Pinpoint the cell where the given text exists, returning its (X, Y) midpoint coordinate. 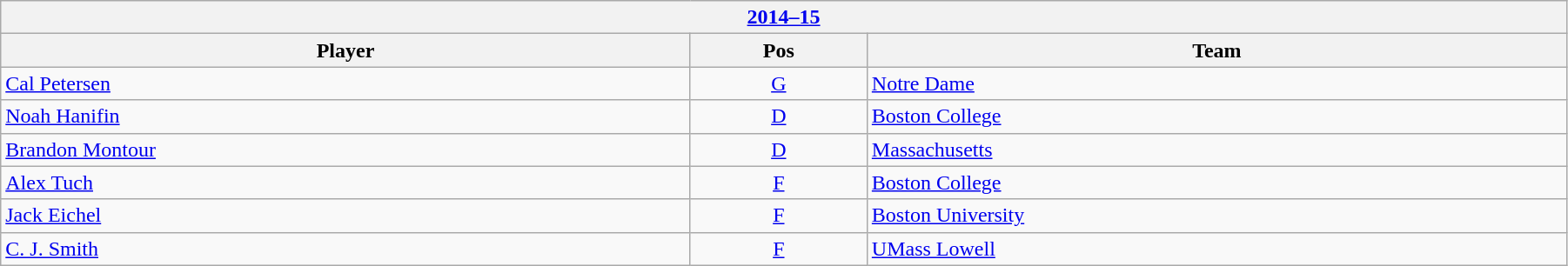
Noah Hanifin (346, 116)
Pos (778, 50)
Brandon Montour (346, 150)
G (778, 83)
Player (346, 50)
Jack Eichel (346, 216)
Boston University (1216, 216)
Alex Tuch (346, 183)
Team (1216, 50)
C. J. Smith (346, 249)
Cal Petersen (346, 83)
2014–15 (784, 17)
UMass Lowell (1216, 249)
Massachusetts (1216, 150)
Notre Dame (1216, 83)
